Capture the cell that displays the provided text and extract its [x, y] central coordinate. 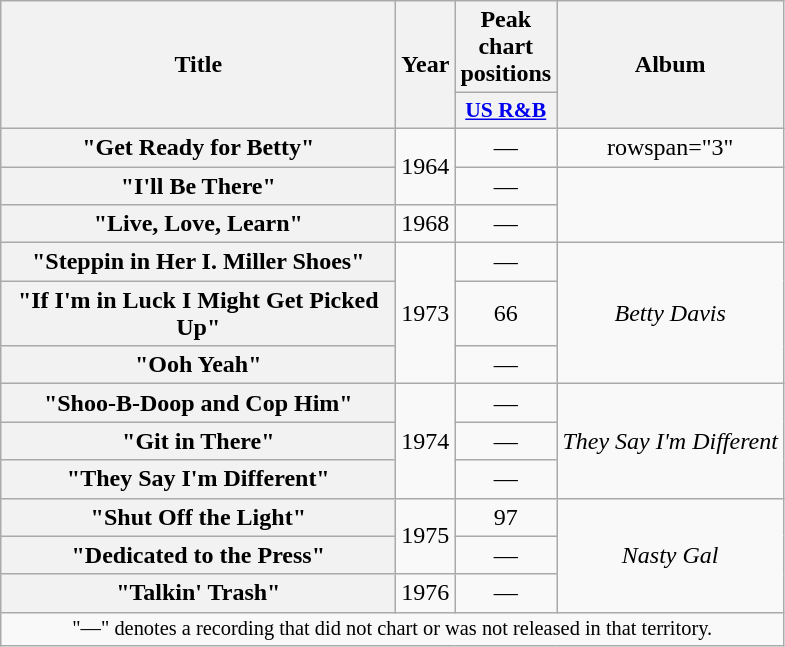
"Ooh Yeah" [198, 365]
1964 [426, 166]
Album [670, 65]
"—" denotes a recording that did not chart or was not released in that territory. [392, 629]
US R&B [506, 111]
"Steppin in Her I. Miller Shoes" [198, 262]
Year [426, 65]
"Live, Love, Learn" [198, 224]
1973 [426, 314]
"Talkin' Trash" [198, 593]
"If I'm in Luck I Might Get Picked Up" [198, 314]
1968 [426, 224]
"Dedicated to the Press" [198, 555]
66 [506, 314]
"Get Ready for Betty" [198, 147]
"Git in There" [198, 441]
Title [198, 65]
rowspan="3" [670, 147]
Nasty Gal [670, 555]
"They Say I'm Different" [198, 479]
They Say I'm Different [670, 441]
1976 [426, 593]
97 [506, 517]
1974 [426, 441]
"I'll Be There" [198, 185]
"Shut Off the Light" [198, 517]
Peak chart positions [506, 47]
1975 [426, 536]
Betty Davis [670, 314]
"Shoo-B-Doop and Cop Him" [198, 403]
